For the text-containing cell, return its midpoint in (x, y) coordinate format. 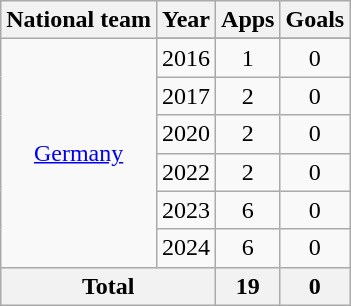
1 (248, 58)
19 (248, 286)
Apps (248, 20)
Goals (315, 20)
National team (79, 20)
2017 (186, 96)
2020 (186, 134)
Germany (79, 153)
2022 (186, 172)
Total (108, 286)
2023 (186, 210)
2016 (186, 58)
Year (186, 20)
2024 (186, 248)
